Return the [X, Y] coordinate for the center point of the cell that contains the specified text.  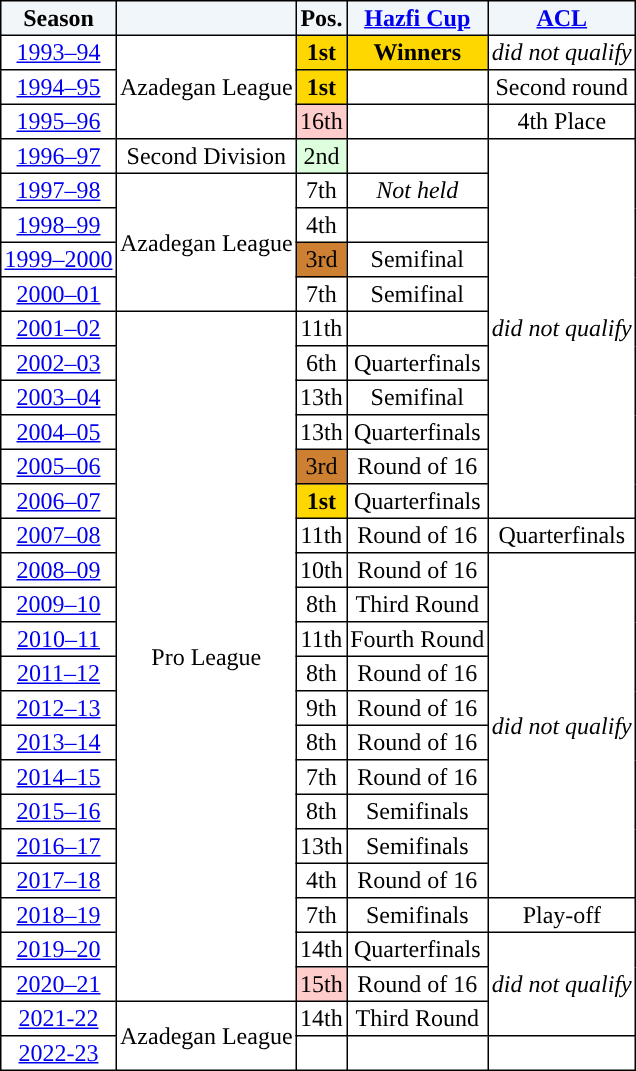
Second Division [206, 156]
Hazfi Cup [417, 18]
2012–13 [59, 708]
1999–2000 [59, 259]
2020–21 [59, 984]
16th [321, 121]
1997–98 [59, 190]
Second round [562, 87]
2004–05 [59, 432]
2013–14 [59, 742]
15th [321, 984]
2014–15 [59, 777]
4th Place [562, 121]
Pos. [321, 18]
2009–10 [59, 604]
Season [59, 18]
2010–11 [59, 639]
2022-23 [59, 1053]
Winners [417, 52]
2018–19 [59, 915]
1998–99 [59, 225]
2007–08 [59, 535]
2006–07 [59, 501]
1996–97 [59, 156]
1993–94 [59, 52]
1994–95 [59, 87]
2019–20 [59, 949]
2001–02 [59, 328]
2021-22 [59, 1018]
2005–06 [59, 466]
ACL [562, 18]
10th [321, 570]
2nd [321, 156]
2003–04 [59, 397]
Pro League [206, 656]
2000–01 [59, 294]
2002–03 [59, 363]
Fourth Round [417, 639]
6th [321, 363]
2008–09 [59, 570]
9th [321, 708]
2016–17 [59, 846]
2011–12 [59, 673]
2017–18 [59, 880]
1995–96 [59, 121]
Not held [417, 190]
2015–16 [59, 811]
Play-off [562, 915]
